Extract the [X, Y] coordinate from the center of the cell holding the provided text.  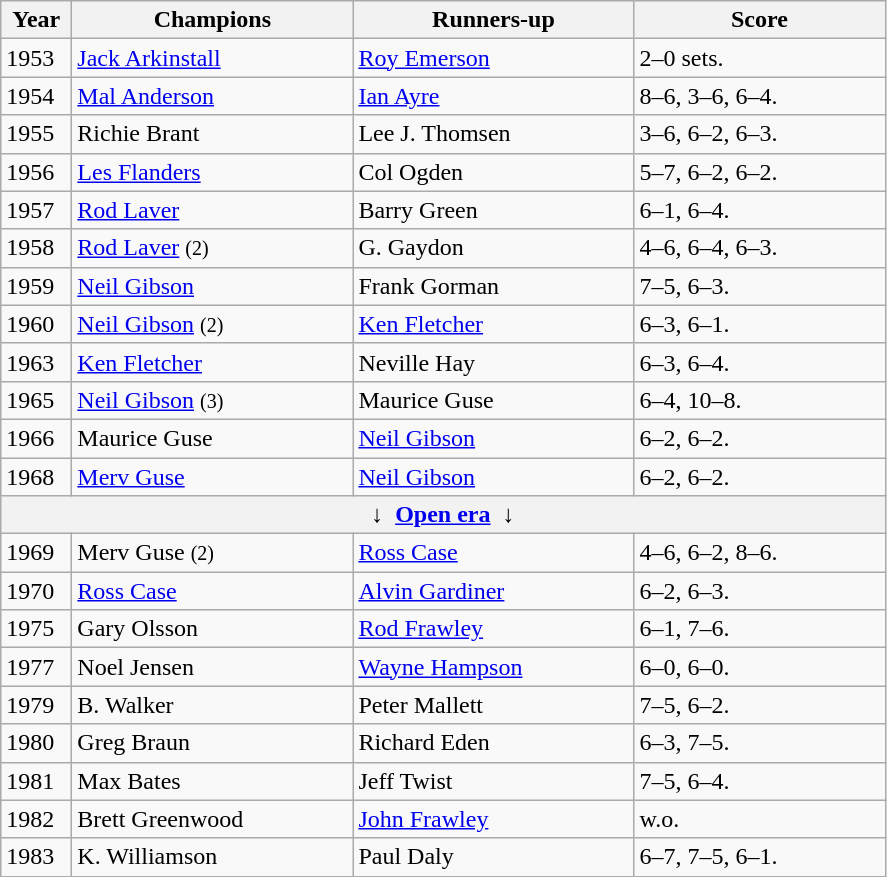
Lee J. Thomsen [494, 134]
6–7, 7–5, 6–1. [760, 857]
Brett Greenwood [212, 819]
Rod Laver [212, 210]
1975 [36, 629]
1955 [36, 134]
Paul Daly [494, 857]
Merv Guse [212, 477]
Merv Guse (2) [212, 553]
Roy Emerson [494, 58]
1953 [36, 58]
6–0, 6–0. [760, 667]
1963 [36, 362]
Greg Braun [212, 743]
8–6, 3–6, 6–4. [760, 96]
2–0 sets. [760, 58]
7–5, 6–3. [760, 286]
Max Bates [212, 781]
Les Flanders [212, 172]
Runners-up [494, 20]
Champions [212, 20]
6–4, 10–8. [760, 400]
Frank Gorman [494, 286]
6–3, 7–5. [760, 743]
4–6, 6–4, 6–3. [760, 248]
6–1, 6–4. [760, 210]
Rod Frawley [494, 629]
Rod Laver (2) [212, 248]
John Frawley [494, 819]
1957 [36, 210]
Neville Hay [494, 362]
Alvin Gardiner [494, 591]
1983 [36, 857]
Year [36, 20]
1958 [36, 248]
7–5, 6–2. [760, 705]
1980 [36, 743]
K. Williamson [212, 857]
Mal Anderson [212, 96]
1960 [36, 324]
Jeff Twist [494, 781]
1970 [36, 591]
1965 [36, 400]
Jack Arkinstall [212, 58]
B. Walker [212, 705]
G. Gaydon [494, 248]
Richard Eden [494, 743]
Richie Brant [212, 134]
Gary Olsson [212, 629]
1982 [36, 819]
Neil Gibson (2) [212, 324]
1979 [36, 705]
w.o. [760, 819]
1968 [36, 477]
Noel Jensen [212, 667]
Col Ogden [494, 172]
1959 [36, 286]
1956 [36, 172]
Wayne Hampson [494, 667]
Score [760, 20]
Neil Gibson (3) [212, 400]
7–5, 6–4. [760, 781]
1969 [36, 553]
1954 [36, 96]
Barry Green [494, 210]
1981 [36, 781]
1966 [36, 438]
Ian Ayre [494, 96]
6–1, 7–6. [760, 629]
6–3, 6–1. [760, 324]
3–6, 6–2, 6–3. [760, 134]
↓ Open era ↓ [443, 515]
Peter Mallett [494, 705]
5–7, 6–2, 6–2. [760, 172]
1977 [36, 667]
6–2, 6–3. [760, 591]
4–6, 6–2, 8–6. [760, 553]
6–3, 6–4. [760, 362]
